Return (x, y) of the center of cell containing provided text 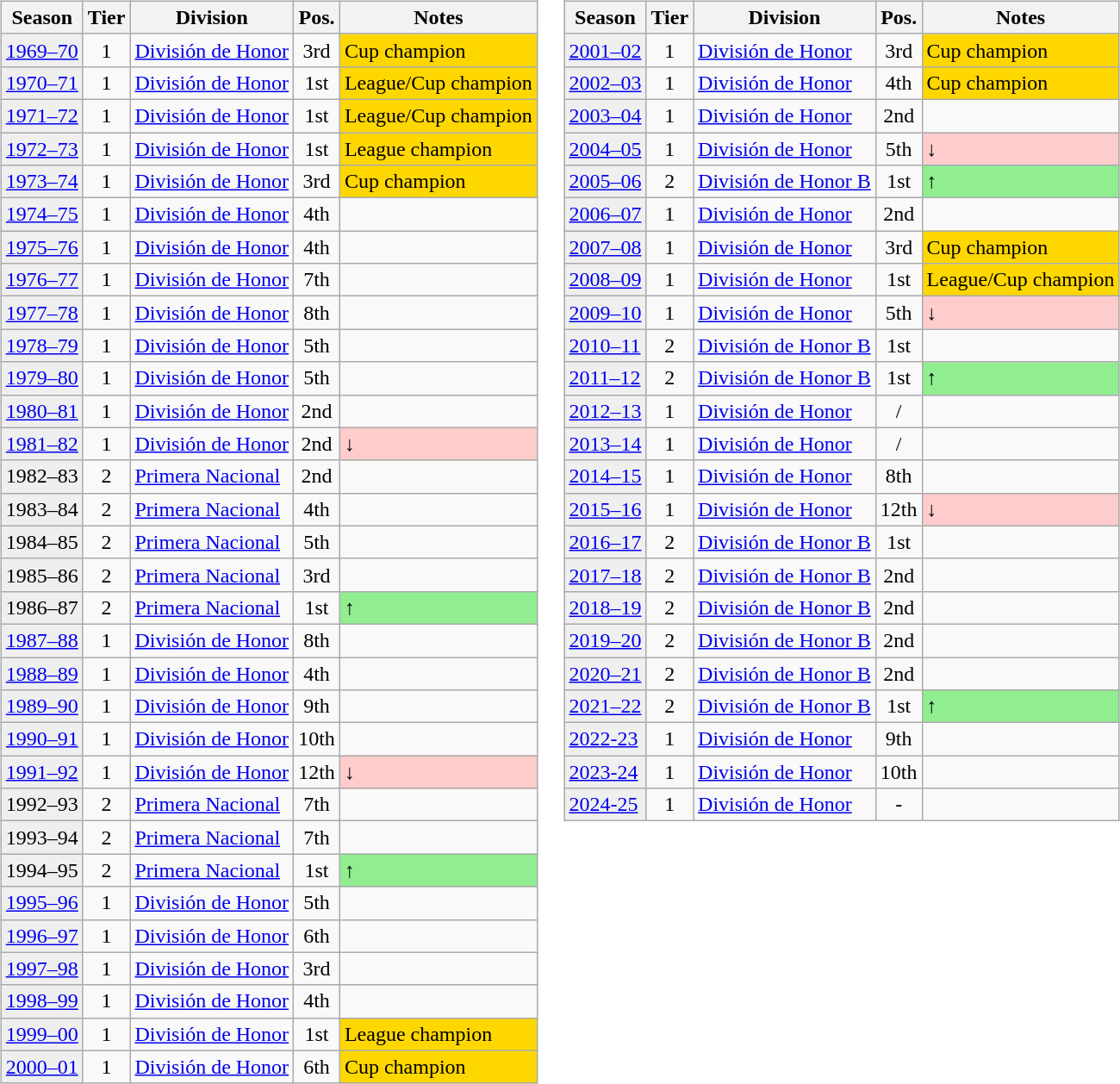
1971–72 (41, 115)
1970–71 (41, 83)
1984–85 (41, 542)
2012–13 (605, 411)
1979–80 (41, 378)
2014–15 (605, 477)
1987–88 (41, 640)
1994–95 (41, 870)
1985–86 (41, 575)
2008–09 (605, 280)
1993–94 (41, 838)
2017–18 (605, 575)
2015–16 (605, 509)
2005–06 (605, 182)
1989–90 (41, 707)
1997–98 (41, 969)
2003–04 (605, 115)
2002–03 (605, 83)
1969–70 (41, 50)
2009–10 (605, 313)
1995–96 (41, 903)
2016–17 (605, 542)
1983–84 (41, 509)
2020–21 (605, 673)
1999–00 (41, 1034)
2023-24 (605, 772)
1978–79 (41, 346)
1988–89 (41, 673)
2000–01 (41, 1067)
2018–19 (605, 607)
- (899, 805)
1981–82 (41, 444)
2021–22 (605, 707)
2001–02 (605, 50)
1996–97 (41, 936)
1992–93 (41, 805)
1982–83 (41, 477)
1977–78 (41, 313)
2024-25 (605, 805)
2013–14 (605, 444)
1976–77 (41, 280)
1972–73 (41, 149)
2011–12 (605, 378)
1974–75 (41, 215)
1991–92 (41, 772)
2019–20 (605, 640)
2004–05 (605, 149)
1973–74 (41, 182)
2022-23 (605, 739)
1986–87 (41, 607)
2006–07 (605, 215)
2010–11 (605, 346)
1998–99 (41, 1001)
1990–91 (41, 739)
1975–76 (41, 247)
1980–81 (41, 411)
2007–08 (605, 247)
